From the cell containing the given text, extract its center point as (x, y) coordinate. 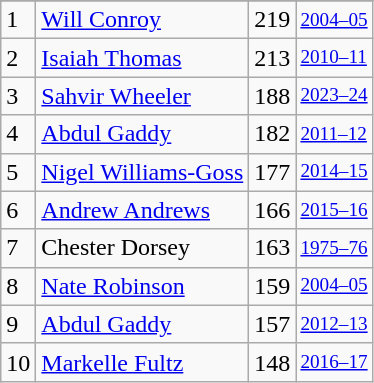
8 (18, 286)
182 (272, 134)
159 (272, 286)
219 (272, 20)
2 (18, 58)
7 (18, 248)
4 (18, 134)
Sahvir Wheeler (142, 96)
157 (272, 324)
2012–13 (334, 324)
1975–76 (334, 248)
177 (272, 172)
Andrew Andrews (142, 210)
5 (18, 172)
2010–11 (334, 58)
10 (18, 362)
2016–17 (334, 362)
Isaiah Thomas (142, 58)
2015–16 (334, 210)
1 (18, 20)
213 (272, 58)
3 (18, 96)
Markelle Fultz (142, 362)
163 (272, 248)
6 (18, 210)
2014–15 (334, 172)
148 (272, 362)
188 (272, 96)
2011–12 (334, 134)
Chester Dorsey (142, 248)
Will Conroy (142, 20)
2023–24 (334, 96)
Nigel Williams-Goss (142, 172)
Nate Robinson (142, 286)
166 (272, 210)
9 (18, 324)
